Extract the (x, y) coordinate from the center of the cell holding the provided text.  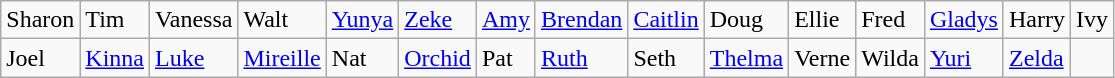
Kinna (115, 58)
Thelma (746, 58)
Zeke (438, 20)
Yunya (362, 20)
Gladys (964, 20)
Joel (40, 58)
Ivy (1092, 20)
Walt (282, 20)
Vanessa (194, 20)
Zelda (1036, 58)
Caitlin (666, 20)
Nat (362, 58)
Luke (194, 58)
Pat (506, 58)
Yuri (964, 58)
Mireille (282, 58)
Tim (115, 20)
Harry (1036, 20)
Fred (890, 20)
Ruth (581, 58)
Ellie (822, 20)
Verne (822, 58)
Brendan (581, 20)
Orchid (438, 58)
Doug (746, 20)
Wilda (890, 58)
Seth (666, 58)
Amy (506, 20)
Sharon (40, 20)
